Return the (X, Y) coordinate for the center point of the cell that contains the specified text.  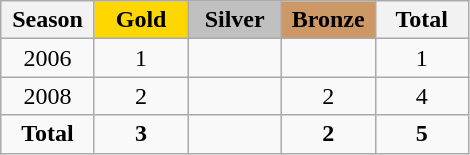
3 (141, 134)
4 (422, 96)
Bronze (328, 20)
2008 (48, 96)
Silver (235, 20)
Gold (141, 20)
5 (422, 134)
2006 (48, 58)
Season (48, 20)
